Return [x, y] of the center of cell containing provided text 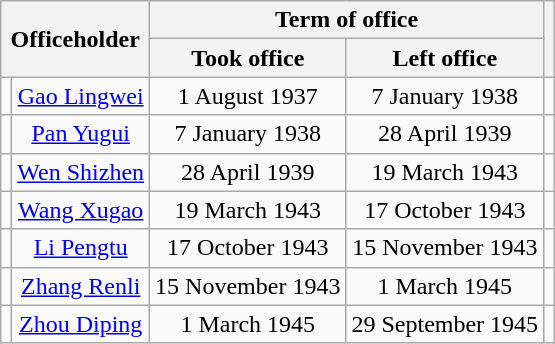
Officeholder [76, 39]
1 August 1937 [248, 96]
Wen Shizhen [81, 172]
Pan Yugui [81, 134]
Took office [248, 58]
Left office [445, 58]
29 September 1945 [445, 324]
Zhang Renli [81, 286]
Wang Xugao [81, 210]
Zhou Diping [81, 324]
Gao Lingwei [81, 96]
Term of office [347, 20]
Li Pengtu [81, 248]
